Provide the [X, Y] coordinate of the cell's center where the given text is located.  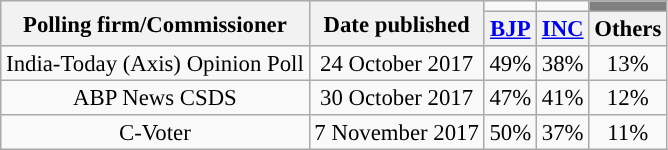
INC [563, 30]
Date published [396, 24]
C-Voter [155, 132]
50% [510, 132]
12% [628, 98]
Others [628, 30]
BJP [510, 30]
11% [628, 132]
ABP News CSDS [155, 98]
24 October 2017 [396, 64]
Polling firm/Commissioner [155, 24]
7 November 2017 [396, 132]
38% [563, 64]
41% [563, 98]
37% [563, 132]
India-Today (Axis) Opinion Poll [155, 64]
13% [628, 64]
47% [510, 98]
49% [510, 64]
30 October 2017 [396, 98]
